Identify which cell holds the provided text, then report its [x, y] central coordinate. 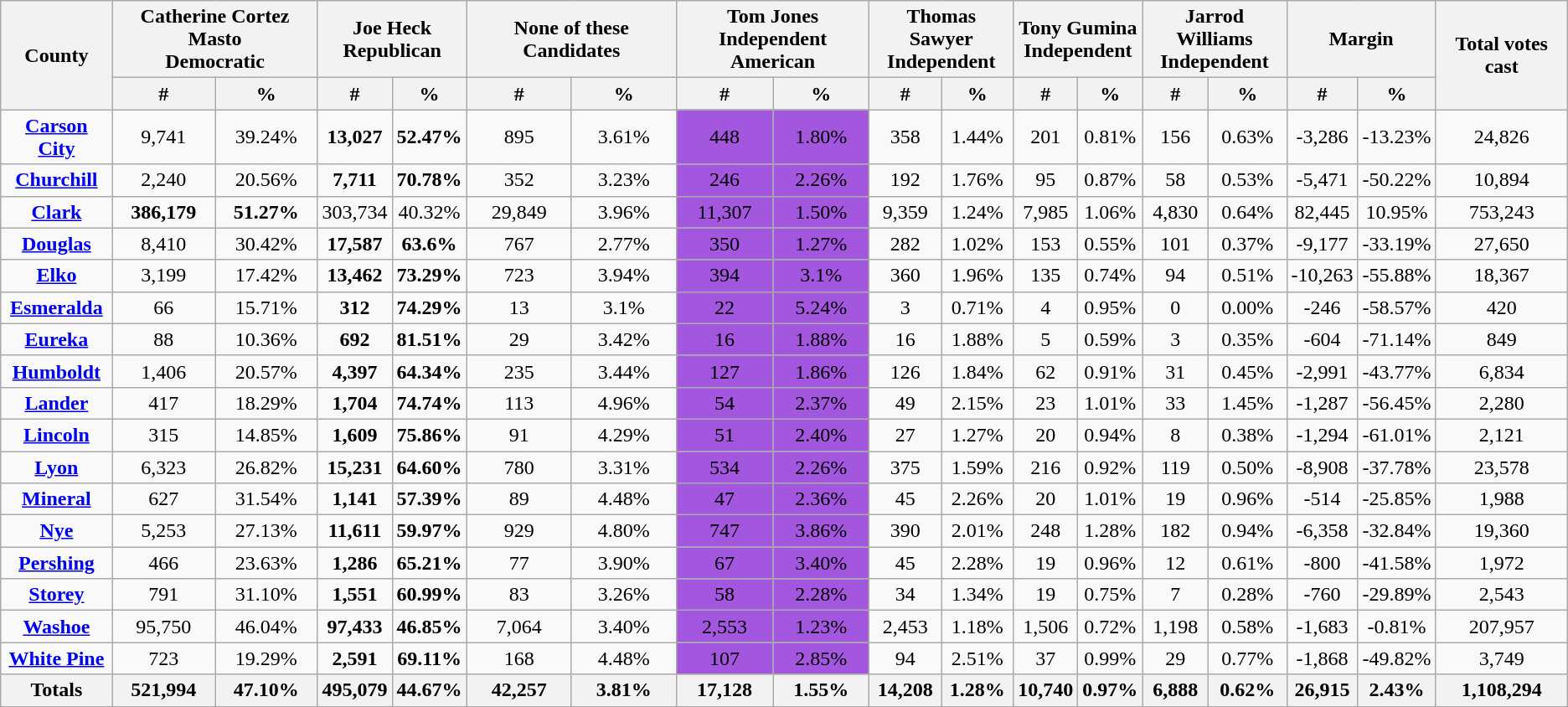
23.63% [266, 563]
17.42% [266, 276]
19.29% [266, 658]
-6,358 [1322, 531]
15.71% [266, 307]
Totals [57, 690]
358 [905, 137]
14,208 [905, 690]
5,253 [163, 531]
1.44% [977, 137]
Nye [57, 531]
521,994 [163, 690]
420 [1501, 307]
127 [724, 371]
126 [905, 371]
303,734 [355, 212]
11,307 [724, 212]
207,957 [1501, 627]
-9,177 [1322, 244]
3.44% [623, 371]
3.23% [623, 180]
0.87% [1111, 180]
1.86% [821, 371]
-13.23% [1397, 137]
6,834 [1501, 371]
47.10% [266, 690]
Eureka [57, 339]
1,286 [355, 563]
31.54% [266, 499]
0.95% [1111, 307]
67 [724, 563]
1.76% [977, 180]
2,280 [1501, 403]
15,231 [355, 467]
1.23% [821, 627]
-2,991 [1322, 371]
0.92% [1111, 467]
3,749 [1501, 658]
73.29% [429, 276]
386,179 [163, 212]
0.59% [1111, 339]
2.77% [623, 244]
0.55% [1111, 244]
17,128 [724, 690]
3.86% [821, 531]
-10,263 [1322, 276]
20.56% [266, 180]
51 [724, 435]
8 [1176, 435]
13 [519, 307]
182 [1176, 531]
1,704 [355, 403]
20.57% [266, 371]
1.55% [821, 690]
0.38% [1248, 435]
3.42% [623, 339]
69.11% [429, 658]
2,591 [355, 658]
6,323 [163, 467]
1.18% [977, 627]
0.37% [1248, 244]
0.61% [1248, 563]
0.45% [1248, 371]
0.64% [1248, 212]
Lander [57, 403]
3.26% [623, 595]
27,650 [1501, 244]
13,027 [355, 137]
1,988 [1501, 499]
0.77% [1248, 658]
156 [1176, 137]
81.51% [429, 339]
18.29% [266, 403]
119 [1176, 467]
0.50% [1248, 467]
70.78% [429, 180]
7,711 [355, 180]
1,609 [355, 435]
3.90% [623, 563]
26,915 [1322, 690]
1.06% [1111, 212]
7 [1176, 595]
-58.57% [1397, 307]
-760 [1322, 595]
9,741 [163, 137]
2.43% [1397, 690]
0.58% [1248, 627]
91 [519, 435]
27 [905, 435]
10.36% [266, 339]
153 [1045, 244]
2.85% [821, 658]
64.60% [429, 467]
315 [163, 435]
26.82% [266, 467]
-8,908 [1322, 467]
29,849 [519, 212]
929 [519, 531]
County [57, 55]
None of these Candidates [571, 39]
88 [163, 339]
627 [163, 499]
63.6% [429, 244]
Thomas SawyerIndependent [941, 39]
780 [519, 467]
74.29% [429, 307]
24,826 [1501, 137]
3.96% [623, 212]
352 [519, 180]
3.81% [623, 690]
11,611 [355, 531]
1,551 [355, 595]
216 [1045, 467]
2.36% [821, 499]
1.02% [977, 244]
1.59% [977, 467]
22 [724, 307]
-0.81% [1397, 627]
Margin [1361, 39]
9,359 [905, 212]
46.04% [266, 627]
1.96% [977, 276]
17,587 [355, 244]
Lyon [57, 467]
101 [1176, 244]
13,462 [355, 276]
0.62% [1248, 690]
0.75% [1111, 595]
10.95% [1397, 212]
-1,683 [1322, 627]
2.01% [977, 531]
-43.77% [1397, 371]
59.97% [429, 531]
0.28% [1248, 595]
1.45% [1248, 403]
57.39% [429, 499]
-246 [1322, 307]
Clark [57, 212]
83 [519, 595]
466 [163, 563]
791 [163, 595]
3.61% [623, 137]
350 [724, 244]
1.80% [821, 137]
89 [519, 499]
0.74% [1111, 276]
-33.19% [1397, 244]
Humboldt [57, 371]
1,972 [1501, 563]
-1,287 [1322, 403]
0 [1176, 307]
753,243 [1501, 212]
19,360 [1501, 531]
37 [1045, 658]
27.13% [266, 531]
Jarrod WilliamsIndependent [1215, 39]
-1,868 [1322, 658]
3.31% [623, 467]
33 [1176, 403]
2,543 [1501, 595]
12 [1176, 563]
10,740 [1045, 690]
31.10% [266, 595]
2,240 [163, 180]
1.24% [977, 212]
1,141 [355, 499]
7,985 [1045, 212]
Carson City [57, 137]
394 [724, 276]
7,064 [519, 627]
4.96% [623, 403]
-55.88% [1397, 276]
60.99% [429, 595]
75.86% [429, 435]
1.34% [977, 595]
2.51% [977, 658]
-32.84% [1397, 531]
51.27% [266, 212]
448 [724, 137]
10,894 [1501, 180]
64.34% [429, 371]
44.67% [429, 690]
1.84% [977, 371]
0.51% [1248, 276]
2.40% [821, 435]
Lincoln [57, 435]
40.32% [429, 212]
246 [724, 180]
Catherine Cortez MastoDemocratic [214, 39]
0.71% [977, 307]
0.97% [1111, 690]
0.91% [1111, 371]
201 [1045, 137]
82,445 [1322, 212]
4 [1045, 307]
-41.58% [1397, 563]
0.72% [1111, 627]
77 [519, 563]
14.85% [266, 435]
895 [519, 137]
30.42% [266, 244]
767 [519, 244]
-514 [1322, 499]
113 [519, 403]
248 [1045, 531]
0.63% [1248, 137]
49 [905, 403]
White Pine [57, 658]
1,198 [1176, 627]
23 [1045, 403]
4.80% [623, 531]
495,079 [355, 690]
849 [1501, 339]
5.24% [821, 307]
31 [1176, 371]
Elko [57, 276]
-29.89% [1397, 595]
42,257 [519, 690]
95,750 [163, 627]
390 [905, 531]
Churchill [57, 180]
4.29% [623, 435]
-800 [1322, 563]
Tom JonesIndependent American [772, 39]
Joe HeckRepublican [392, 39]
2.37% [821, 403]
54 [724, 403]
-49.82% [1397, 658]
97,433 [355, 627]
Tony GuminaIndependent [1078, 39]
Storey [57, 595]
52.47% [429, 137]
8,410 [163, 244]
-37.78% [1397, 467]
0.35% [1248, 339]
2,121 [1501, 435]
1.50% [821, 212]
74.74% [429, 403]
0.53% [1248, 180]
39.24% [266, 137]
6,888 [1176, 690]
417 [163, 403]
4,830 [1176, 212]
62 [1045, 371]
-3,286 [1322, 137]
47 [724, 499]
Pershing [57, 563]
1,506 [1045, 627]
312 [355, 307]
4,397 [355, 371]
Douglas [57, 244]
107 [724, 658]
-25.85% [1397, 499]
2,453 [905, 627]
23,578 [1501, 467]
1,406 [163, 371]
Mineral [57, 499]
2,553 [724, 627]
1,108,294 [1501, 690]
65.21% [429, 563]
-50.22% [1397, 180]
Total votes cast [1501, 55]
Esmeralda [57, 307]
747 [724, 531]
34 [905, 595]
135 [1045, 276]
-56.45% [1397, 403]
282 [905, 244]
360 [905, 276]
692 [355, 339]
95 [1045, 180]
235 [519, 371]
66 [163, 307]
18,367 [1501, 276]
0.99% [1111, 658]
Washoe [57, 627]
375 [905, 467]
-5,471 [1322, 180]
3,199 [163, 276]
-1,294 [1322, 435]
2.15% [977, 403]
-71.14% [1397, 339]
5 [1045, 339]
-61.01% [1397, 435]
-604 [1322, 339]
534 [724, 467]
46.85% [429, 627]
0.81% [1111, 137]
3.94% [623, 276]
0.00% [1248, 307]
192 [905, 180]
168 [519, 658]
